Extract the (x, y) coordinate from the center of the cell holding the provided text.  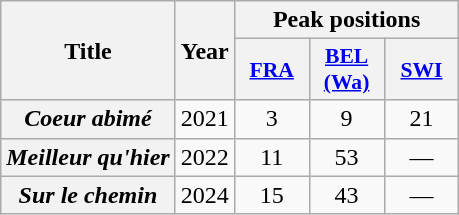
Meilleur qu'hier (88, 157)
21 (422, 119)
Title (88, 50)
43 (346, 195)
3 (272, 119)
9 (346, 119)
Year (204, 50)
FRA (272, 70)
Peak positions (346, 20)
SWI (422, 70)
BEL (Wa) (346, 70)
Coeur abimé (88, 119)
Sur le chemin (88, 195)
2024 (204, 195)
53 (346, 157)
15 (272, 195)
2021 (204, 119)
11 (272, 157)
2022 (204, 157)
